Detect which cell encompasses the target text, then output its [X, Y] center coordinate. 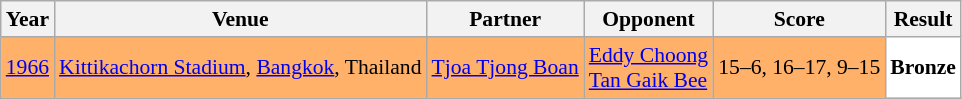
Venue [240, 19]
Result [923, 19]
Score [799, 19]
Opponent [648, 19]
Eddy Choong Tan Gaik Bee [648, 68]
Year [28, 19]
Kittikachorn Stadium, Bangkok, Thailand [240, 68]
Tjoa Tjong Boan [506, 68]
Partner [506, 19]
Bronze [923, 68]
1966 [28, 68]
15–6, 16–17, 9–15 [799, 68]
